Return [X, Y] of the center of cell containing provided text 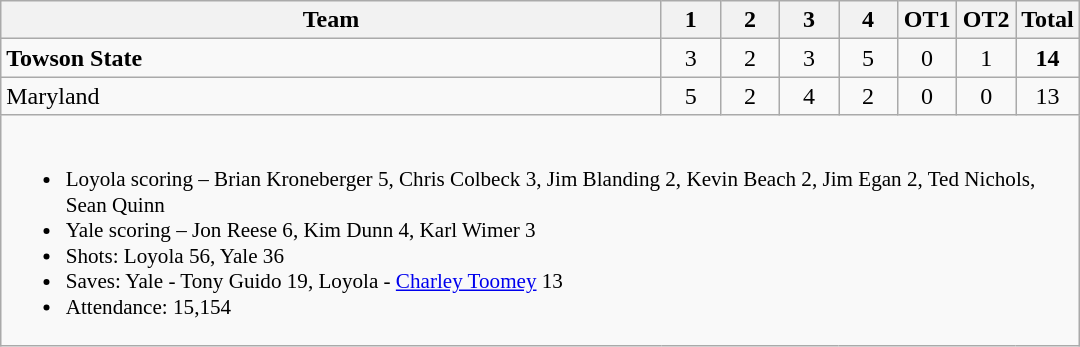
Towson State [332, 58]
14 [1048, 58]
Maryland [332, 96]
OT2 [986, 20]
13 [1048, 96]
Team [332, 20]
OT1 [928, 20]
Total [1048, 20]
